From the cell containing the given text, extract its center point as [X, Y] coordinate. 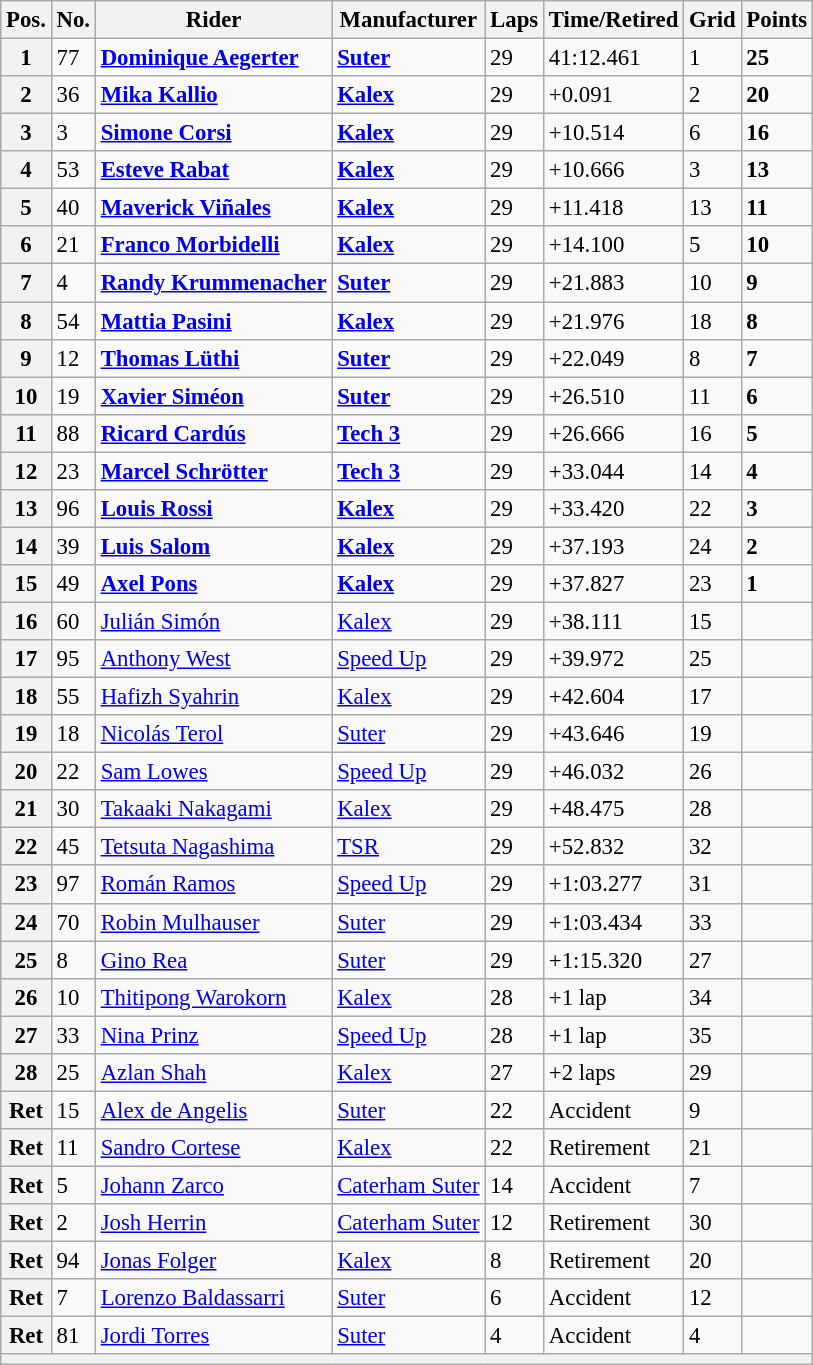
Pos. [26, 20]
Louis Rossi [214, 509]
81 [73, 1336]
+10.666 [614, 170]
Sandro Cortese [214, 1148]
Josh Herrin [214, 1223]
31 [712, 885]
45 [73, 847]
40 [73, 208]
Hafizh Syahrin [214, 697]
Tetsuta Nagashima [214, 847]
88 [73, 433]
+11.418 [614, 208]
Robin Mulhauser [214, 922]
TSR [408, 847]
Axel Pons [214, 584]
97 [73, 885]
No. [73, 20]
+10.514 [614, 133]
60 [73, 621]
+2 laps [614, 1073]
+37.193 [614, 546]
Alex de Angelis [214, 1110]
+1:03.277 [614, 885]
53 [73, 170]
+1:03.434 [614, 922]
55 [73, 697]
Marcel Schrötter [214, 471]
+39.972 [614, 659]
+38.111 [614, 621]
Nina Prinz [214, 1035]
54 [73, 321]
+33.420 [614, 509]
35 [712, 1035]
+52.832 [614, 847]
Ricard Cardús [214, 433]
Luis Salom [214, 546]
Jordi Torres [214, 1336]
Sam Lowes [214, 772]
Dominique Aegerter [214, 58]
+0.091 [614, 95]
+43.646 [614, 734]
77 [73, 58]
+21.976 [614, 321]
Gino Rea [214, 960]
Jonas Folger [214, 1261]
Franco Morbidelli [214, 245]
Julián Simón [214, 621]
Thomas Lüthi [214, 358]
49 [73, 584]
Rider [214, 20]
Román Ramos [214, 885]
+26.666 [614, 433]
+14.100 [614, 245]
+33.044 [614, 471]
Randy Krummenacher [214, 283]
Manufacturer [408, 20]
Mattia Pasini [214, 321]
32 [712, 847]
+42.604 [614, 697]
Esteve Rabat [214, 170]
Points [776, 20]
+37.827 [614, 584]
Maverick Viñales [214, 208]
Mika Kallio [214, 95]
+48.475 [614, 809]
+22.049 [614, 358]
Lorenzo Baldassarri [214, 1298]
70 [73, 922]
36 [73, 95]
41:12.461 [614, 58]
94 [73, 1261]
Takaaki Nakagami [214, 809]
Johann Zarco [214, 1185]
96 [73, 509]
34 [712, 997]
Simone Corsi [214, 133]
Xavier Siméon [214, 396]
+1:15.320 [614, 960]
95 [73, 659]
Grid [712, 20]
Time/Retired [614, 20]
Anthony West [214, 659]
+21.883 [614, 283]
Thitipong Warokorn [214, 997]
Azlan Shah [214, 1073]
Laps [514, 20]
39 [73, 546]
+26.510 [614, 396]
Nicolás Terol [214, 734]
+46.032 [614, 772]
